Search for the cell housing the specified text and yield its [X, Y] center coordinate. 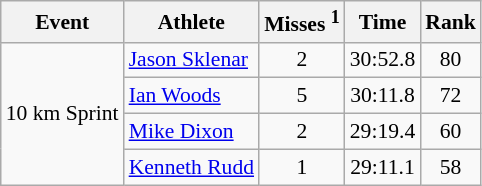
Mike Dixon [192, 132]
Kenneth Rudd [192, 167]
30:52.8 [382, 60]
80 [450, 60]
30:11.8 [382, 96]
5 [302, 96]
Misses 1 [302, 22]
72 [450, 96]
Rank [450, 22]
29:19.4 [382, 132]
Time [382, 22]
Event [62, 22]
10 km Sprint [62, 113]
60 [450, 132]
29:11.1 [382, 167]
Ian Woods [192, 96]
1 [302, 167]
Athlete [192, 22]
Jason Sklenar [192, 60]
58 [450, 167]
